Detect which cell encompasses the target text, then output its [x, y] center coordinate. 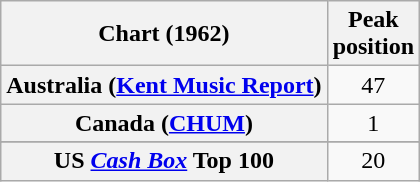
Australia (Kent Music Report) [164, 85]
1 [373, 123]
Canada (CHUM) [164, 123]
Chart (1962) [164, 34]
Peakposition [373, 34]
20 [373, 161]
47 [373, 85]
US Cash Box Top 100 [164, 161]
